Identify which cell holds the provided text, then report its [X, Y] central coordinate. 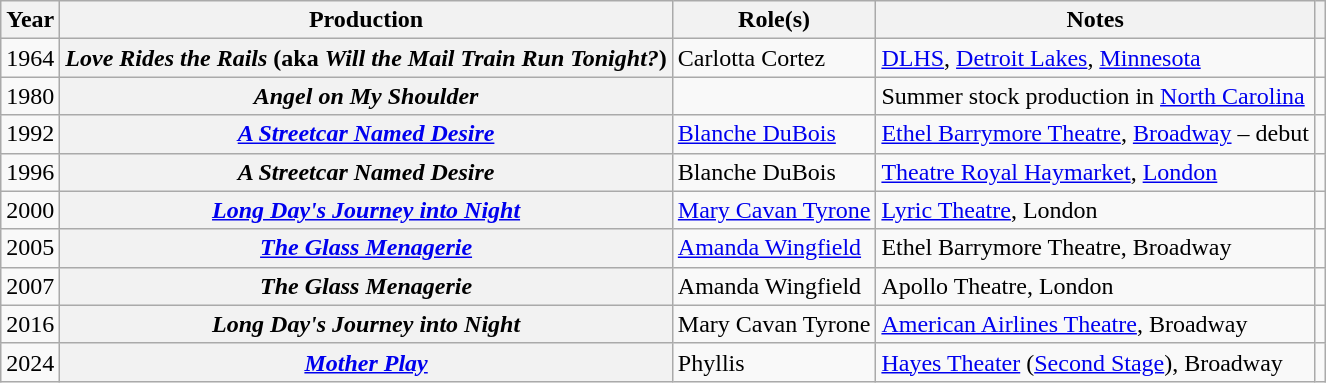
Angel on My Shoulder [366, 96]
2007 [30, 286]
Hayes Theater (Second Stage), Broadway [1095, 362]
1980 [30, 96]
Summer stock production in North Carolina [1095, 96]
2005 [30, 248]
Notes [1095, 20]
Carlotta Cortez [774, 58]
DLHS, Detroit Lakes, Minnesota [1095, 58]
Year [30, 20]
Mother Play [366, 362]
Ethel Barrymore Theatre, Broadway – debut [1095, 134]
Production [366, 20]
Theatre Royal Haymarket, London [1095, 172]
Lyric Theatre, London [1095, 210]
Phyllis [774, 362]
American Airlines Theatre, Broadway [1095, 324]
2024 [30, 362]
Apollo Theatre, London [1095, 286]
Role(s) [774, 20]
2000 [30, 210]
Ethel Barrymore Theatre, Broadway [1095, 248]
1964 [30, 58]
1996 [30, 172]
2016 [30, 324]
Love Rides the Rails (aka Will the Mail Train Run Tonight?) [366, 58]
1992 [30, 134]
